Return (x, y) of the center of cell containing provided text 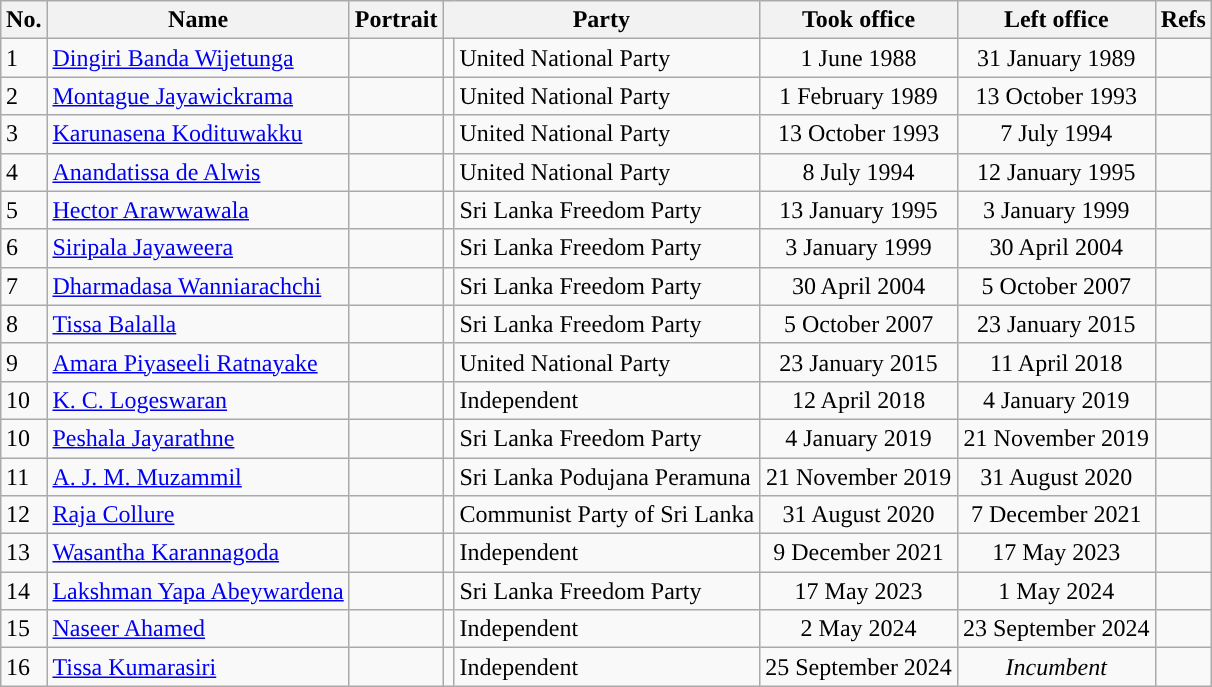
Montague Jayawickrama (198, 96)
12 (24, 515)
1 February 1989 (859, 96)
Tissa Kumarasiri (198, 667)
K. C. Logeswaran (198, 400)
5 (24, 210)
23 September 2024 (1056, 629)
9 December 2021 (859, 553)
No. (24, 20)
25 September 2024 (859, 667)
8 July 1994 (859, 172)
7 (24, 286)
1 May 2024 (1056, 591)
Anandatissa de Alwis (198, 172)
Sri Lanka Podujana Peramuna (607, 477)
6 (24, 248)
Incumbent (1056, 667)
Dingiri Banda Wijetunga (198, 58)
Tissa Balalla (198, 324)
12 January 1995 (1056, 172)
15 (24, 629)
11 (24, 477)
Portrait (396, 20)
A. J. M. Muzammil (198, 477)
8 (24, 324)
Karunasena Kodituwakku (198, 134)
12 April 2018 (859, 400)
1 June 1988 (859, 58)
Lakshman Yapa Abeywardena (198, 591)
1 (24, 58)
2 (24, 96)
2 May 2024 (859, 629)
Hector Arawwawala (198, 210)
7 July 1994 (1056, 134)
Naseer Ahamed (198, 629)
Name (198, 20)
Wasantha Karannagoda (198, 553)
14 (24, 591)
Amara Piyaseeli Ratnayake (198, 362)
11 April 2018 (1056, 362)
Peshala Jayarathne (198, 438)
Raja Collure (198, 515)
3 (24, 134)
Dharmadasa Wanniarachchi (198, 286)
Communist Party of Sri Lanka (607, 515)
31 January 1989 (1056, 58)
13 January 1995 (859, 210)
Took office (859, 20)
16 (24, 667)
Left office (1056, 20)
13 (24, 553)
Party (602, 20)
7 December 2021 (1056, 515)
Refs (1183, 20)
4 (24, 172)
Siripala Jayaweera (198, 248)
9 (24, 362)
